From the cell containing the given text, extract its center point as [X, Y] coordinate. 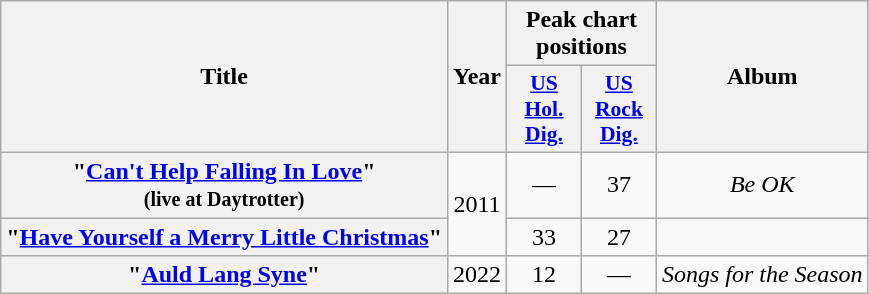
33 [544, 237]
Album [762, 77]
37 [618, 184]
"Can't Help Falling In Love"(live at Daytrotter) [224, 184]
USHol.Dig. [544, 110]
Be OK [762, 184]
"Have Yourself a Merry Little Christmas" [224, 237]
Year [476, 77]
27 [618, 237]
Title [224, 77]
"Auld Lang Syne" [224, 275]
Songs for the Season [762, 275]
2011 [476, 204]
2022 [476, 275]
Peak chart positions [582, 34]
12 [544, 275]
USRockDig. [618, 110]
